Locate the cell with the specified text and output its [x, y] center coordinate. 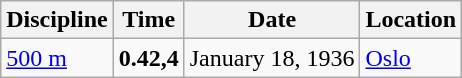
0.42,4 [148, 58]
Location [411, 20]
Discipline [57, 20]
Time [148, 20]
Oslo [411, 58]
500 m [57, 58]
Date [272, 20]
January 18, 1936 [272, 58]
